Capture the cell that displays the provided text and extract its (X, Y) central coordinate. 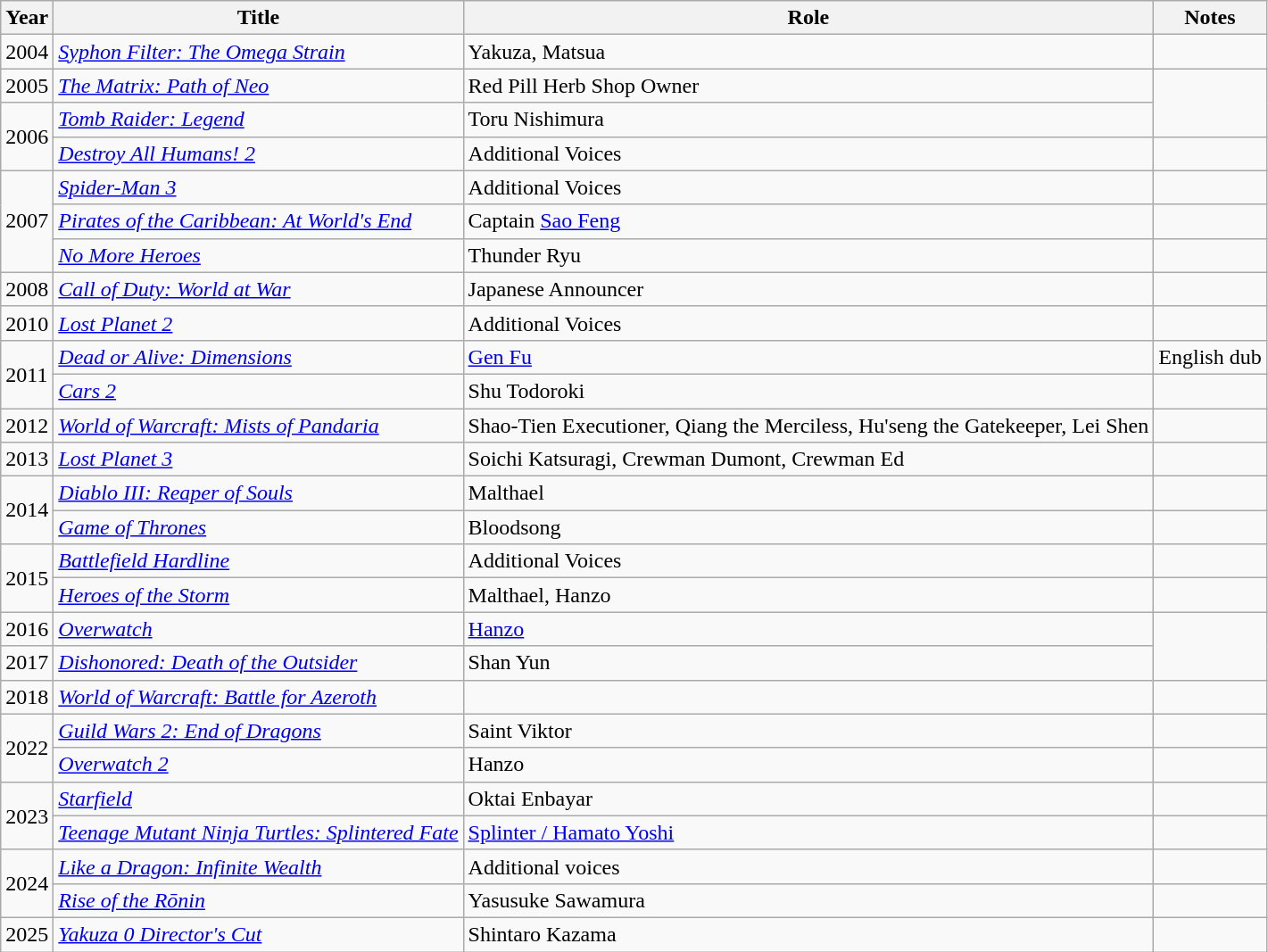
English dub (1210, 357)
2013 (27, 459)
Yakuza, Matsua (808, 52)
Rise of the Rōnin (259, 900)
Lost Planet 2 (259, 323)
2007 (27, 221)
2012 (27, 426)
Destroy All Humans! 2 (259, 153)
Oktai Enbayar (808, 799)
Captain Sao Feng (808, 221)
Dead or Alive: Dimensions (259, 357)
Gen Fu (808, 357)
2018 (27, 697)
Thunder Ryu (808, 255)
Overwatch (259, 629)
Shu Todoroki (808, 391)
2022 (27, 748)
Notes (1210, 18)
2010 (27, 323)
Spider-Man 3 (259, 187)
World of Warcraft: Mists of Pandaria (259, 426)
The Matrix: Path of Neo (259, 86)
Starfield (259, 799)
Yasusuke Sawamura (808, 900)
Teenage Mutant Ninja Turtles: Splintered Fate (259, 832)
Dishonored: Death of the Outsider (259, 663)
Diablo III: Reaper of Souls (259, 493)
Yakuza 0 Director's Cut (259, 934)
Battlefield Hardline (259, 561)
2023 (27, 815)
Syphon Filter: The Omega Strain (259, 52)
2015 (27, 578)
Tomb Raider: Legend (259, 120)
2025 (27, 934)
Additional voices (808, 866)
Like a Dragon: Infinite Wealth (259, 866)
2016 (27, 629)
Saint Viktor (808, 731)
Shao-Tien Executioner, Qiang the Merciless, Hu'seng the Gatekeeper, Lei Shen (808, 426)
Japanese Announcer (808, 289)
2024 (27, 883)
2006 (27, 137)
Cars 2 (259, 391)
Shintaro Kazama (808, 934)
Lost Planet 3 (259, 459)
Red Pill Herb Shop Owner (808, 86)
Game of Thrones (259, 527)
World of Warcraft: Battle for Azeroth (259, 697)
2011 (27, 374)
Splinter / Hamato Yoshi (808, 832)
No More Heroes (259, 255)
Overwatch 2 (259, 765)
2008 (27, 289)
Call of Duty: World at War (259, 289)
Pirates of the Caribbean: At World's End (259, 221)
Malthael, Hanzo (808, 595)
2017 (27, 663)
2004 (27, 52)
Soichi Katsuragi, Crewman Dumont, Crewman Ed (808, 459)
Role (808, 18)
2014 (27, 510)
Toru Nishimura (808, 120)
Title (259, 18)
Malthael (808, 493)
Heroes of the Storm (259, 595)
Year (27, 18)
Bloodsong (808, 527)
Shan Yun (808, 663)
2005 (27, 86)
Guild Wars 2: End of Dragons (259, 731)
